Find where the given text appears and provide that cell's center as [x, y] coordinate. 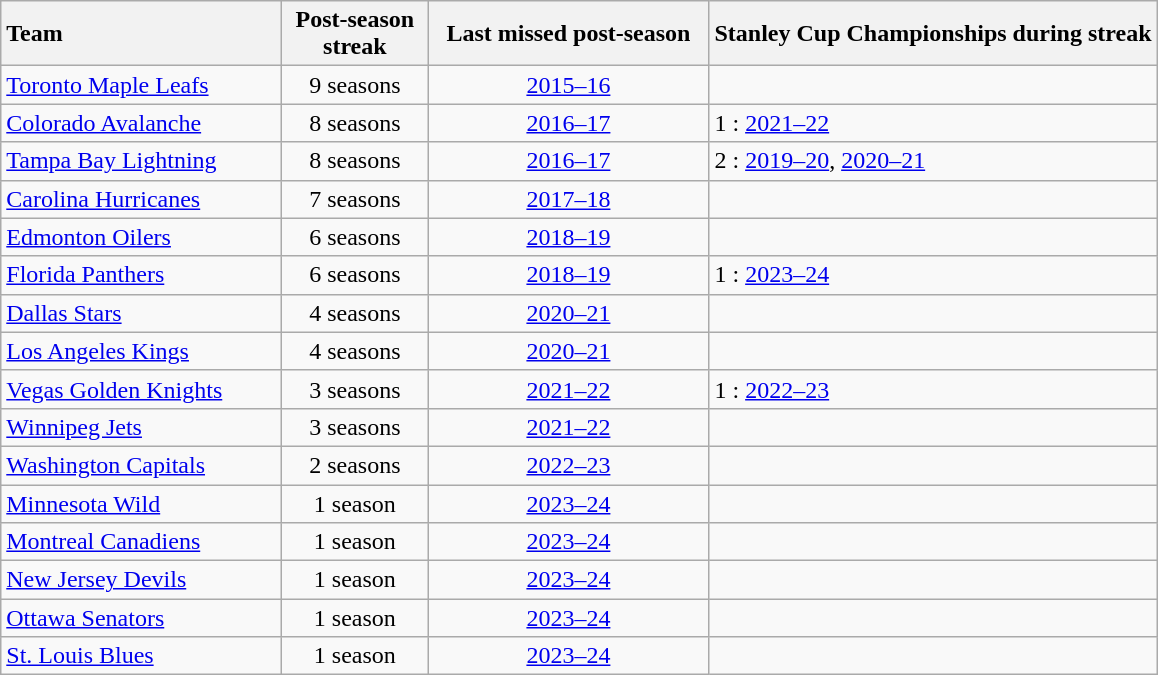
Minnesota Wild [142, 503]
St. Louis Blues [142, 656]
Dallas Stars [142, 313]
1 : 2021–22 [933, 123]
Carolina Hurricanes [142, 199]
Tampa Bay Lightning [142, 161]
Montreal Canadiens [142, 542]
Colorado Avalanche [142, 123]
7 seasons [355, 199]
Team [142, 34]
Vegas Golden Knights [142, 389]
9 seasons [355, 85]
Los Angeles Kings [142, 351]
2017–18 [568, 199]
Edmonton Oilers [142, 237]
2 seasons [355, 465]
Winnipeg Jets [142, 427]
Stanley Cup Championships during streak [933, 34]
2 : 2019–20, 2020–21 [933, 161]
1 : 2023–24 [933, 275]
Last missed post-season [568, 34]
Toronto Maple Leafs [142, 85]
Florida Panthers [142, 275]
2015–16 [568, 85]
Washington Capitals [142, 465]
1 : 2022–23 [933, 389]
New Jersey Devils [142, 580]
2022–23 [568, 465]
Ottawa Senators [142, 618]
Post-season streak [355, 34]
